Search for the cell housing the specified text and yield its [X, Y] center coordinate. 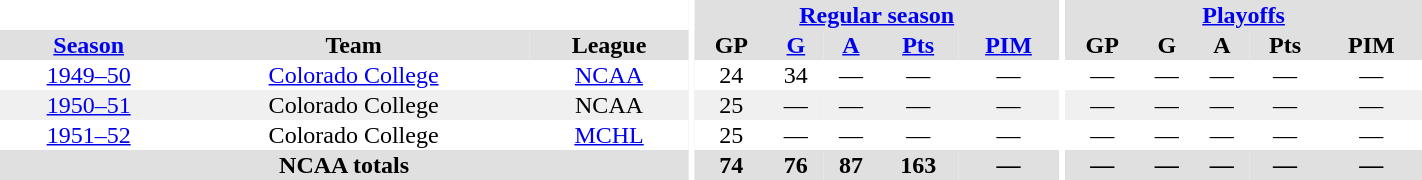
87 [850, 165]
1950–51 [88, 105]
1951–52 [88, 135]
MCHL [609, 135]
74 [731, 165]
NCAA totals [344, 165]
Season [88, 45]
Team [354, 45]
League [609, 45]
163 [918, 165]
Regular season [876, 15]
34 [796, 75]
76 [796, 165]
24 [731, 75]
1949–50 [88, 75]
Playoffs [1244, 15]
